Determine the (X, Y) coordinate at the center of the cell enclosing the given text.  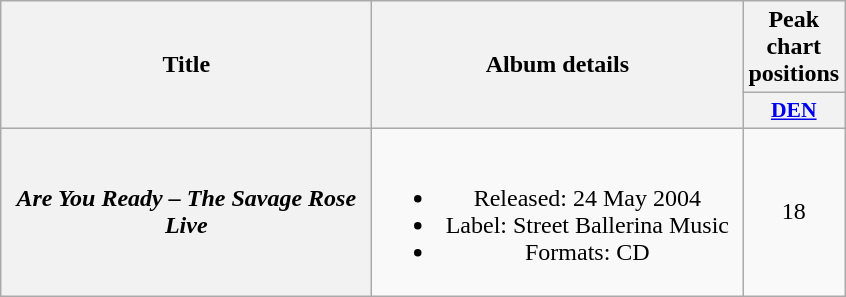
Released: 24 May 2004Label: Street Ballerina MusicFormats: CD (558, 212)
DEN (794, 111)
Album details (558, 65)
Are You Ready – The Savage Rose Live (186, 212)
Title (186, 65)
Peak chart positions (794, 47)
18 (794, 212)
